Locate the cell with the specified text and output its [X, Y] center coordinate. 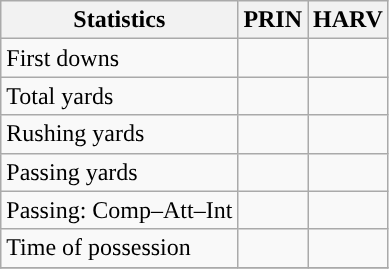
PRIN [273, 20]
Rushing yards [120, 134]
Time of possession [120, 248]
HARV [348, 20]
Statistics [120, 20]
Passing: Comp–Att–Int [120, 210]
Total yards [120, 96]
Passing yards [120, 172]
First downs [120, 58]
